For the text-containing cell, return its midpoint in [x, y] coordinate format. 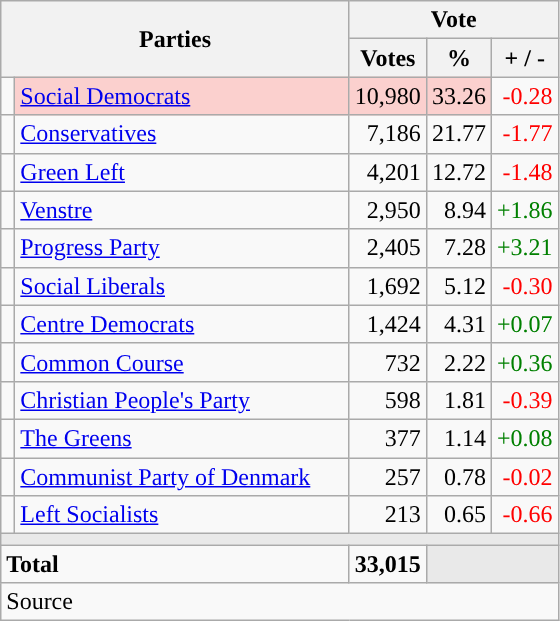
7,186 [388, 134]
Green Left [182, 172]
2.22 [458, 362]
4.31 [458, 324]
The Greens [182, 438]
Vote [454, 20]
7.28 [458, 248]
Source [280, 602]
5.12 [458, 286]
732 [388, 362]
Christian People's Party [182, 400]
21.77 [458, 134]
Common Course [182, 362]
Total [176, 564]
598 [388, 400]
377 [388, 438]
10,980 [388, 96]
Progress Party [182, 248]
8.94 [458, 210]
-0.66 [524, 515]
-0.39 [524, 400]
Venstre [182, 210]
Parties [176, 39]
% [458, 58]
-0.30 [524, 286]
12.72 [458, 172]
1.81 [458, 400]
1.14 [458, 438]
-1.77 [524, 134]
+1.86 [524, 210]
257 [388, 477]
33.26 [458, 96]
0.78 [458, 477]
Communist Party of Denmark [182, 477]
2,405 [388, 248]
2,950 [388, 210]
1,424 [388, 324]
-0.28 [524, 96]
213 [388, 515]
+ / - [524, 58]
-0.02 [524, 477]
Left Socialists [182, 515]
33,015 [388, 564]
Social Liberals [182, 286]
Votes [388, 58]
Conservatives [182, 134]
Social Democrats [182, 96]
Centre Democrats [182, 324]
0.65 [458, 515]
4,201 [388, 172]
-1.48 [524, 172]
+0.08 [524, 438]
+0.36 [524, 362]
+3.21 [524, 248]
+0.07 [524, 324]
1,692 [388, 286]
